Find where the given text appears and provide that cell's center as [X, Y] coordinate. 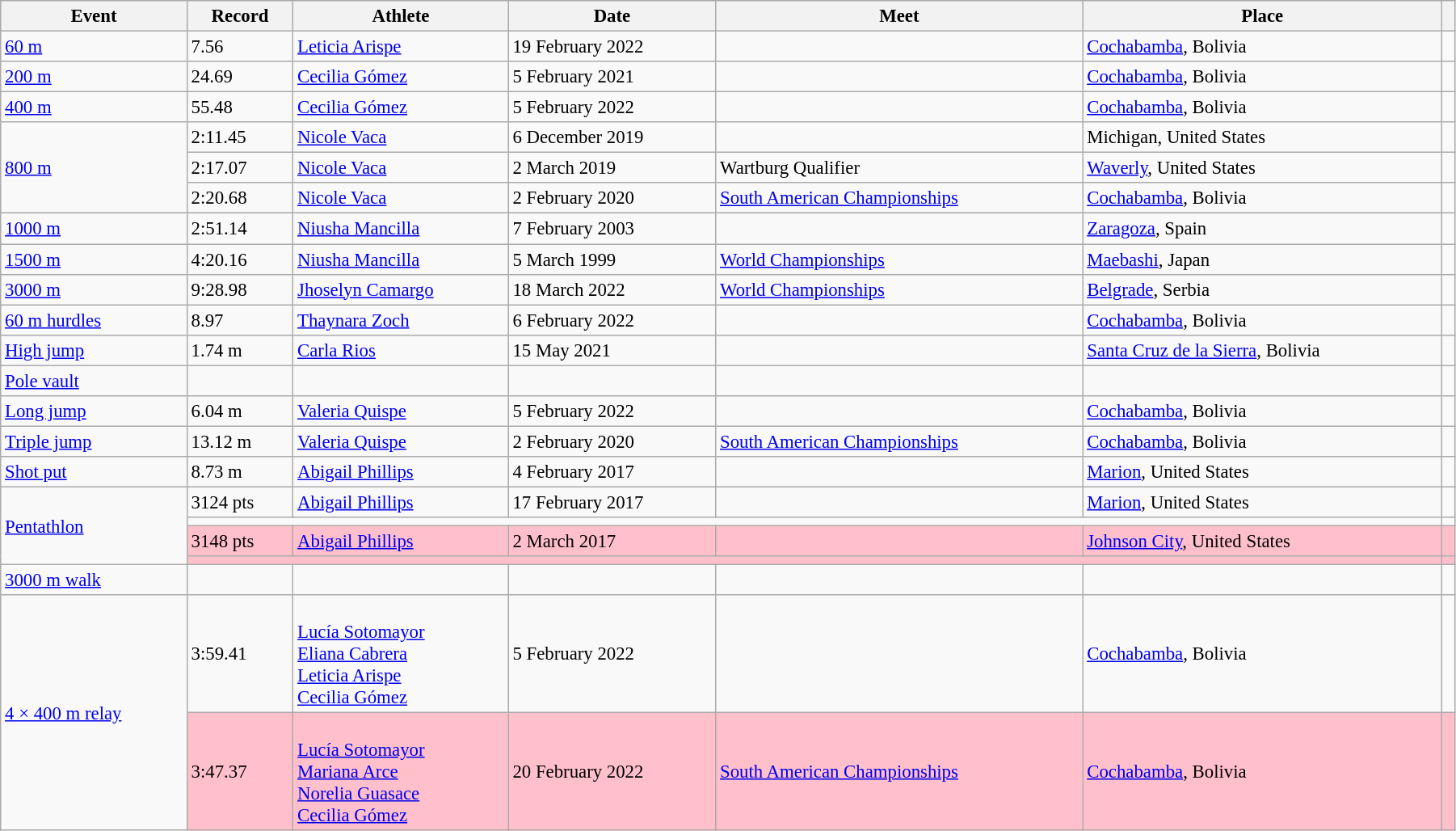
55.48 [240, 108]
3:59.41 [240, 654]
3000 m walk [94, 580]
2:11.45 [240, 137]
13.12 m [240, 441]
8.73 m [240, 472]
Lucía SotomayorEliana CabreraLeticia ArispeCecilia Gómez [401, 654]
Triple jump [94, 441]
Thaynara Zoch [401, 320]
60 m hurdles [94, 320]
5 February 2021 [612, 77]
2:51.14 [240, 229]
Maebashi, Japan [1262, 259]
17 February 2017 [612, 502]
7.56 [240, 47]
7 February 2003 [612, 229]
4 × 400 m relay [94, 713]
Wartburg Qualifier [899, 168]
1.74 m [240, 350]
Johnson City, United States [1262, 542]
2:20.68 [240, 198]
3148 pts [240, 542]
Place [1262, 16]
4:20.16 [240, 259]
3000 m [94, 289]
Zaragoza, Spain [1262, 229]
High jump [94, 350]
6.04 m [240, 411]
18 March 2022 [612, 289]
2 March 2017 [612, 542]
Date [612, 16]
1500 m [94, 259]
Pole vault [94, 381]
6 December 2019 [612, 137]
Record [240, 16]
Jhoselyn Camargo [401, 289]
Santa Cruz de la Sierra, Bolivia [1262, 350]
2 March 2019 [612, 168]
9:28.98 [240, 289]
2:17.07 [240, 168]
Athlete [401, 16]
Event [94, 16]
200 m [94, 77]
Carla Rios [401, 350]
Waverly, United States [1262, 168]
Pentathlon [94, 525]
5 March 1999 [612, 259]
3124 pts [240, 502]
1000 m [94, 229]
Shot put [94, 472]
800 m [94, 168]
8.97 [240, 320]
Lucía SotomayorMariana ArceNorelia GuasaceCecilia Gómez [401, 772]
24.69 [240, 77]
Michigan, United States [1262, 137]
Belgrade, Serbia [1262, 289]
400 m [94, 108]
Long jump [94, 411]
6 February 2022 [612, 320]
60 m [94, 47]
3:47.37 [240, 772]
20 February 2022 [612, 772]
Meet [899, 16]
4 February 2017 [612, 472]
Leticia Arispe [401, 47]
19 February 2022 [612, 47]
15 May 2021 [612, 350]
